Detect which cell encompasses the target text, then output its (X, Y) center coordinate. 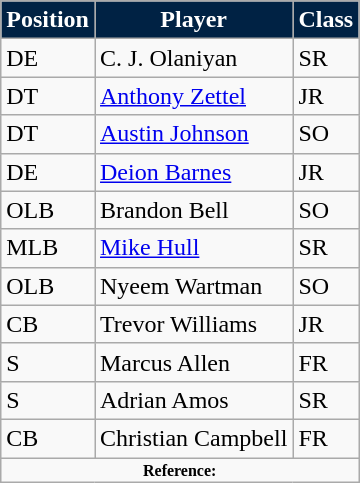
Austin Johnson (193, 134)
Brandon Bell (193, 210)
Deion Barnes (193, 172)
Marcus Allen (193, 362)
Nyeem Wartman (193, 286)
Christian Campbell (193, 438)
Mike Hull (193, 248)
Anthony Zettel (193, 96)
C. J. Olaniyan (193, 58)
Player (193, 20)
Reference: (180, 470)
Adrian Amos (193, 400)
MLB (48, 248)
Class (326, 20)
Trevor Williams (193, 324)
Position (48, 20)
